Identify which cell holds the provided text, then report its [x, y] central coordinate. 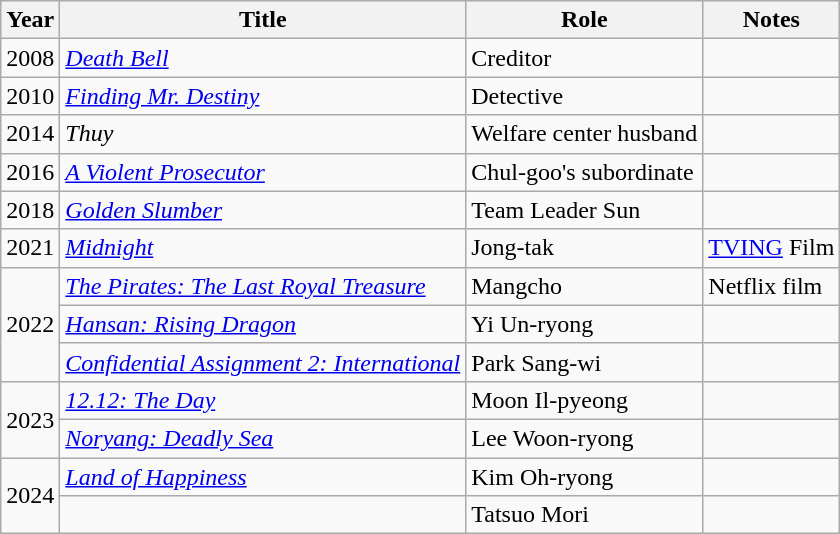
A Violent Prosecutor [263, 172]
2008 [30, 58]
Kim Oh-ryong [584, 477]
Golden Slumber [263, 210]
Title [263, 20]
Yi Un-ryong [584, 324]
Hansan: Rising Dragon [263, 324]
Role [584, 20]
2023 [30, 419]
Finding Mr. Destiny [263, 96]
2024 [30, 496]
Lee Woon-ryong [584, 438]
Jong-tak [584, 248]
2018 [30, 210]
Chul-goo's subordinate [584, 172]
Noryang: Deadly Sea [263, 438]
2010 [30, 96]
Netflix film [772, 286]
Midnight [263, 248]
2014 [30, 134]
2021 [30, 248]
12.12: The Day [263, 400]
Death Bell [263, 58]
Land of Happiness [263, 477]
Team Leader Sun [584, 210]
Detective [584, 96]
Moon Il-pyeong [584, 400]
2016 [30, 172]
Creditor [584, 58]
Year [30, 20]
Notes [772, 20]
TVING Film [772, 248]
Confidential Assignment 2: International [263, 362]
Thuy [263, 134]
2022 [30, 324]
Tatsuo Mori [584, 515]
The Pirates: The Last Royal Treasure [263, 286]
Park Sang-wi [584, 362]
Mangcho [584, 286]
Welfare center husband [584, 134]
